Identify which cell holds the provided text, then report its (X, Y) central coordinate. 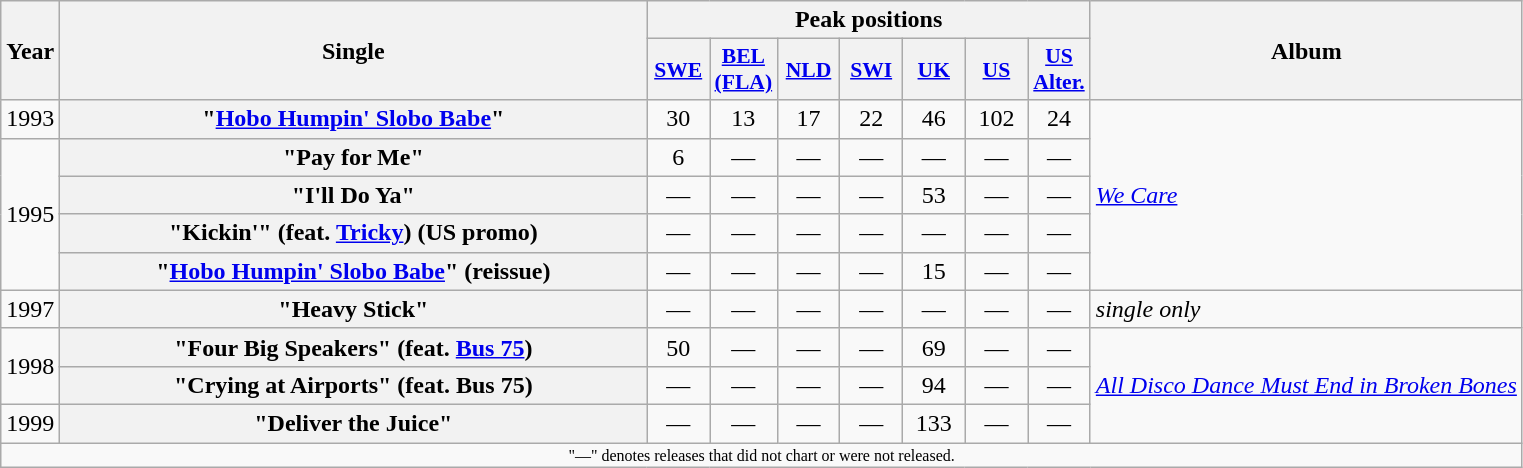
USAlter. (1060, 70)
1999 (30, 423)
1997 (30, 309)
1995 (30, 214)
6 (678, 157)
NLD (808, 70)
"Crying at Airports" (feat. Bus 75) (354, 385)
22 (872, 119)
102 (996, 119)
13 (744, 119)
Year (30, 50)
single only (1306, 309)
"Hobo Humpin' Slobo Babe" (reissue) (354, 271)
133 (934, 423)
"Deliver the Juice" (354, 423)
30 (678, 119)
69 (934, 347)
Album (1306, 50)
UK (934, 70)
"Pay for Me" (354, 157)
24 (1060, 119)
We Care (1306, 195)
SWI (872, 70)
"Hobo Humpin' Slobo Babe" (354, 119)
Peak positions (868, 20)
94 (934, 385)
53 (934, 195)
17 (808, 119)
SWE (678, 70)
"I'll Do Ya" (354, 195)
"Four Big Speakers" (feat. Bus 75) (354, 347)
Single (354, 50)
1993 (30, 119)
46 (934, 119)
"—" denotes releases that did not chart or were not released. (762, 454)
BEL(FLA) (744, 70)
15 (934, 271)
US (996, 70)
50 (678, 347)
"Heavy Stick" (354, 309)
"Kickin'" (feat. Tricky) (US promo) (354, 233)
All Disco Dance Must End in Broken Bones (1306, 385)
1998 (30, 366)
